For the text-containing cell, return its midpoint in [X, Y] coordinate format. 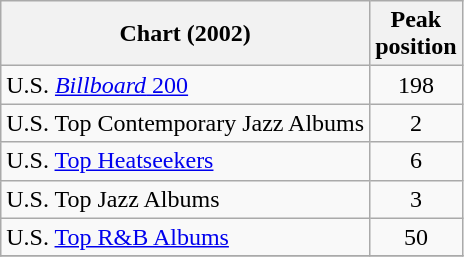
U.S. Billboard 200 [186, 85]
3 [416, 199]
U.S. Top R&B Albums [186, 237]
U.S. Top Jazz Albums [186, 199]
Peakposition [416, 34]
U.S. Top Heatseekers [186, 161]
6 [416, 161]
2 [416, 123]
Chart (2002) [186, 34]
198 [416, 85]
U.S. Top Contemporary Jazz Albums [186, 123]
50 [416, 237]
